For the text-containing cell, return its midpoint in (x, y) coordinate format. 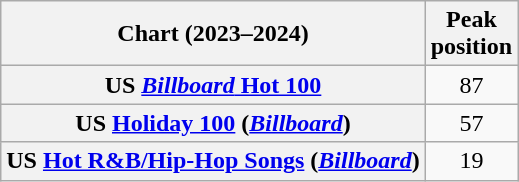
19 (471, 161)
US Hot R&B/Hip-Hop Songs (Billboard) (213, 161)
57 (471, 123)
Chart (2023–2024) (213, 34)
US Holiday 100 (Billboard) (213, 123)
Peakposition (471, 34)
US Billboard Hot 100 (213, 85)
87 (471, 85)
